Identify which cell holds the provided text, then report its [X, Y] central coordinate. 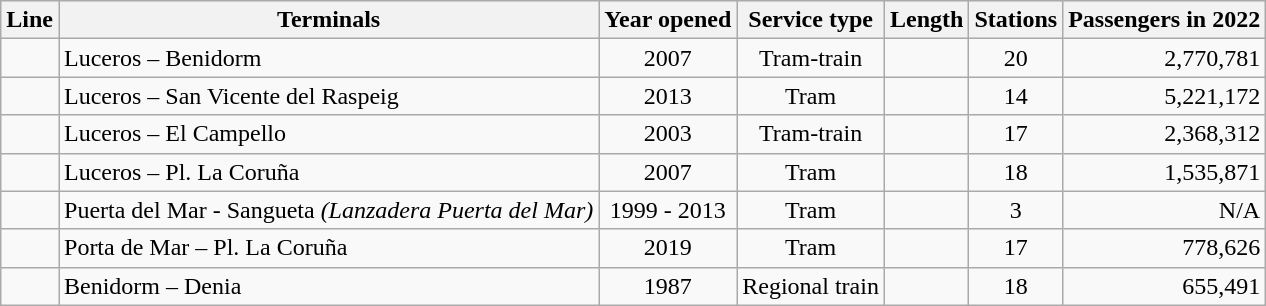
Service type [811, 20]
Year opened [668, 20]
14 [1016, 96]
Luceros – Benidorm [328, 58]
1999 - 2013 [668, 210]
Luceros – Pl. La Coruña [328, 172]
2,368,312 [1164, 134]
1,535,871 [1164, 172]
N/A [1164, 210]
1987 [668, 286]
Luceros – El Campello [328, 134]
Porta de Mar – Pl. La Coruña [328, 248]
Stations [1016, 20]
655,491 [1164, 286]
Length [926, 20]
2,770,781 [1164, 58]
Passengers in 2022 [1164, 20]
2019 [668, 248]
3 [1016, 210]
20 [1016, 58]
2003 [668, 134]
Line [30, 20]
Terminals [328, 20]
5,221,172 [1164, 96]
Regional train [811, 286]
Benidorm – Denia [328, 286]
778,626 [1164, 248]
2013 [668, 96]
Puerta del Mar - Sangueta (Lanzadera Puerta del Mar) [328, 210]
Luceros – San Vicente del Raspeig [328, 96]
